Locate the cell with the specified text and output its (x, y) center coordinate. 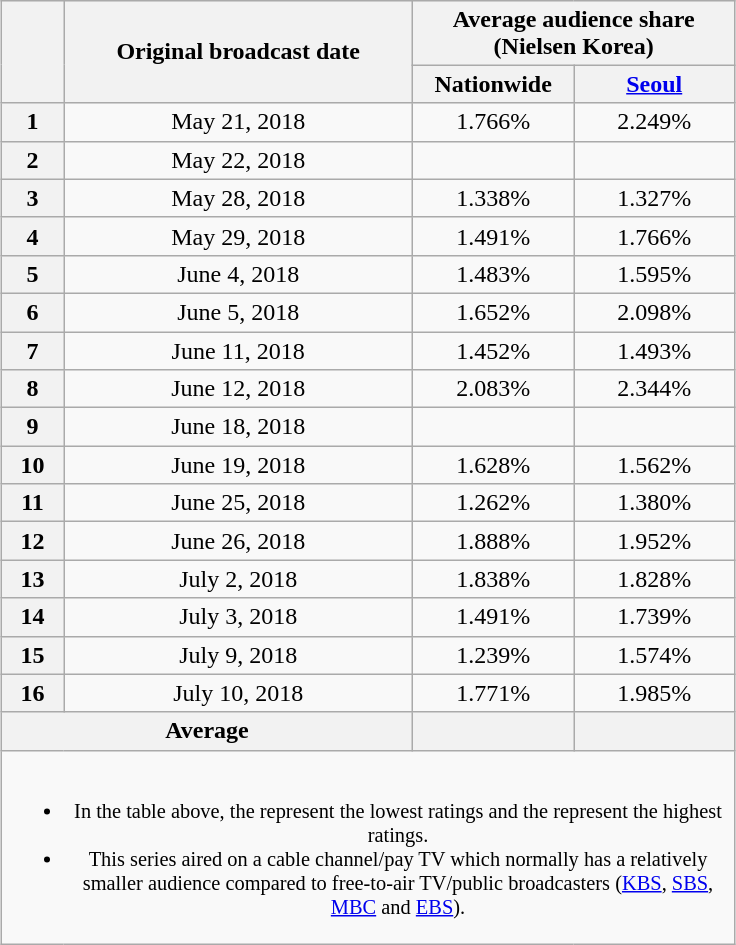
June 25, 2018 (238, 503)
6 (32, 312)
June 26, 2018 (238, 541)
June 11, 2018 (238, 351)
1.562% (654, 465)
1.828% (654, 579)
June 19, 2018 (238, 465)
June 4, 2018 (238, 274)
1 (32, 122)
2.249% (654, 122)
2.344% (654, 389)
10 (32, 465)
12 (32, 541)
14 (32, 617)
1.652% (494, 312)
Average audience share(Nielsen Korea) (574, 32)
July 3, 2018 (238, 617)
1.493% (654, 351)
May 22, 2018 (238, 160)
June 5, 2018 (238, 312)
July 2, 2018 (238, 579)
Average (206, 731)
2 (32, 160)
1.239% (494, 655)
May 28, 2018 (238, 198)
15 (32, 655)
June 18, 2018 (238, 427)
2.083% (494, 389)
May 29, 2018 (238, 236)
1.452% (494, 351)
2.098% (654, 312)
13 (32, 579)
July 10, 2018 (238, 693)
11 (32, 503)
1.628% (494, 465)
9 (32, 427)
1.574% (654, 655)
4 (32, 236)
3 (32, 198)
July 9, 2018 (238, 655)
1.338% (494, 198)
Original broadcast date (238, 52)
5 (32, 274)
1.595% (654, 274)
1.739% (654, 617)
1.262% (494, 503)
16 (32, 693)
Seoul (654, 84)
1.380% (654, 503)
1.888% (494, 541)
7 (32, 351)
8 (32, 389)
1.771% (494, 693)
1.327% (654, 198)
1.952% (654, 541)
June 12, 2018 (238, 389)
1.483% (494, 274)
Nationwide (494, 84)
1.985% (654, 693)
1.838% (494, 579)
May 21, 2018 (238, 122)
